Return the (X, Y) coordinate for the center point of the cell that contains the specified text.  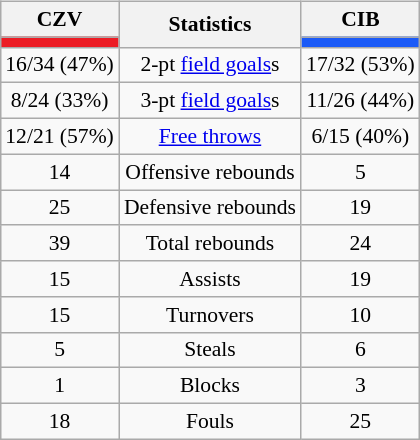
16/34 (47%) (60, 65)
Steals (210, 350)
Statistics (210, 24)
Turnovers (210, 314)
14 (60, 172)
Assists (210, 279)
3 (360, 386)
10 (360, 314)
Offensive rebounds (210, 172)
Fouls (210, 421)
Blocks (210, 386)
8/24 (33%) (60, 101)
18 (60, 421)
Defensive rebounds (210, 208)
CIB (360, 19)
11/26 (44%) (360, 101)
24 (360, 243)
Total rebounds (210, 243)
39 (60, 243)
6/15 (40%) (360, 136)
3-pt field goalss (210, 101)
6 (360, 350)
12/21 (57%) (60, 136)
Free throws (210, 136)
17/32 (53%) (360, 65)
CZV (60, 19)
1 (60, 386)
2-pt field goalss (210, 65)
